Provide the (x, y) coordinate of the cell's center where the given text is located.  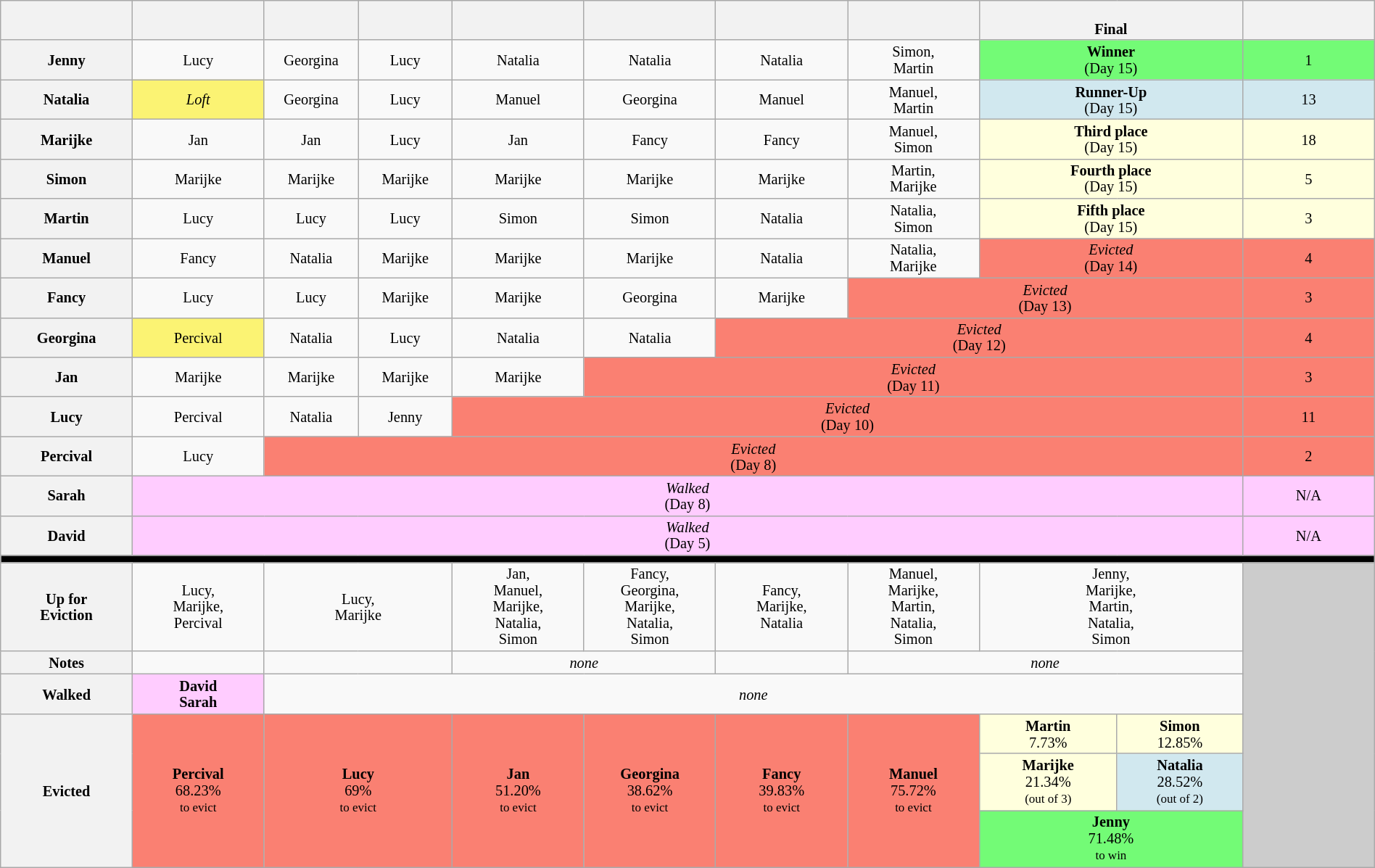
Lucy69%to evict (358, 790)
Up forEviction (67, 606)
Evicted (67, 790)
Jan,Manuel,Marijke,Natalia,Simon (519, 606)
Simon12.85% (1179, 734)
Fancy39.83%to evict (782, 790)
Manuel,Marijke,Martin,Natalia,Simon (914, 606)
Notes (67, 662)
Fancy,Marijke,Natalia (782, 606)
Natalia,Simon (914, 219)
Jan51.20%to evict (519, 790)
Jenny71.48%to win (1111, 838)
5 (1309, 178)
Georgina38.62%to evict (650, 790)
Evicted(Day 14) (1111, 258)
Jenny,Marijke,Martin,Natalia,Simon (1111, 606)
Evicted(Day 13) (1046, 297)
Evicted(Day 11) (913, 377)
18 (1309, 139)
13 (1309, 100)
Simon,Martin (914, 59)
Walked (67, 695)
Winner(Day 15) (1111, 59)
Fourth place(Day 15) (1111, 178)
Manuel,Simon (914, 139)
Fancy,Georgina,Marijke,Natalia,Simon (650, 606)
Lucy,Marijke (358, 606)
Evicted(Day 12) (979, 338)
Runner-Up(Day 15) (1111, 100)
Third place(Day 15) (1111, 139)
Evicted(Day 10) (848, 416)
Lucy,Marijke,Percival (198, 606)
DavidSarah (198, 695)
Natalia,Marijke (914, 258)
1 (1309, 59)
Natalia28.52%(out of 2) (1179, 782)
David (67, 535)
Walked(Day 5) (687, 535)
Final (1111, 20)
Marijke21.34%(out of 3) (1048, 782)
Evicted(Day 8) (753, 457)
Loft (198, 100)
Manuel,Martin (914, 100)
Manuel75.72%to evict (914, 790)
Sarah (67, 496)
Percival68.23%to evict (198, 790)
2 (1309, 457)
Fifth place(Day 15) (1111, 219)
Martin (67, 219)
Martin7.73% (1048, 734)
11 (1309, 416)
Walked(Day 8) (687, 496)
Martin,Marijke (914, 178)
